From the cell containing the given text, extract its center point as [X, Y] coordinate. 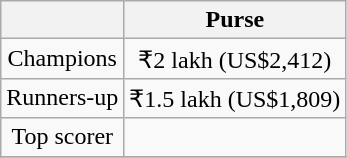
Champions [62, 59]
₹1.5 lakh (US$1,809) [235, 98]
Purse [235, 20]
₹2 lakh (US$2,412) [235, 59]
Top scorer [62, 137]
Runners-up [62, 98]
